Return the [x, y] coordinate for the center point of the cell that contains the specified text.  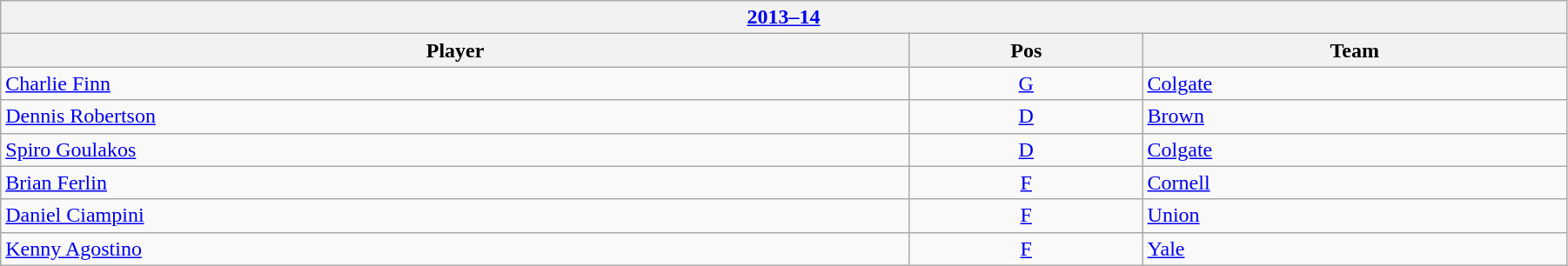
Kenny Agostino [456, 249]
Brown [1354, 116]
Union [1354, 216]
Charlie Finn [456, 83]
2013–14 [784, 17]
Team [1354, 50]
G [1026, 83]
Pos [1026, 50]
Dennis Robertson [456, 116]
Brian Ferlin [456, 183]
Player [456, 50]
Spiro Goulakos [456, 150]
Yale [1354, 249]
Daniel Ciampini [456, 216]
Cornell [1354, 183]
